Identify which cell holds the provided text, then report its (X, Y) central coordinate. 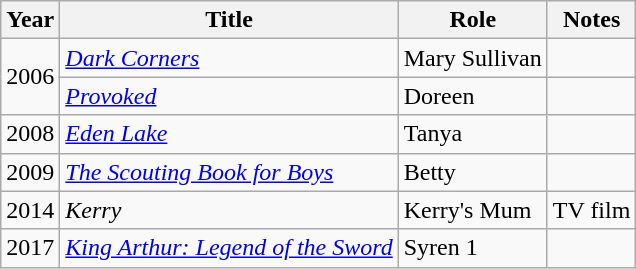
2006 (30, 77)
The Scouting Book for Boys (229, 172)
Notes (592, 20)
2014 (30, 210)
Kerry (229, 210)
Syren 1 (472, 248)
Mary Sullivan (472, 58)
Betty (472, 172)
Eden Lake (229, 134)
King Arthur: Legend of the Sword (229, 248)
TV film (592, 210)
Title (229, 20)
Kerry's Mum (472, 210)
Dark Corners (229, 58)
Role (472, 20)
Doreen (472, 96)
Tanya (472, 134)
2008 (30, 134)
Year (30, 20)
2017 (30, 248)
2009 (30, 172)
Provoked (229, 96)
